Scan for the cell matching the given text and deliver its (X, Y) coordinate at center. 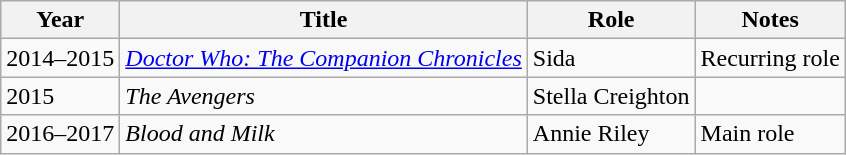
Stella Creighton (611, 96)
The Avengers (324, 96)
2015 (60, 96)
Blood and Milk (324, 134)
Sida (611, 58)
Role (611, 20)
2016–2017 (60, 134)
Main role (770, 134)
2014–2015 (60, 58)
Annie Riley (611, 134)
Title (324, 20)
Notes (770, 20)
Year (60, 20)
Doctor Who: The Companion Chronicles (324, 58)
Recurring role (770, 58)
